Search for the cell housing the specified text and yield its (x, y) center coordinate. 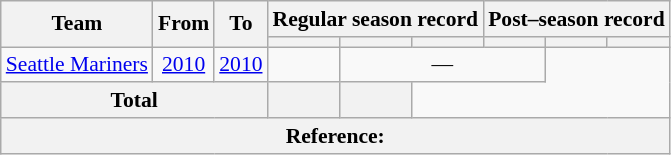
Regular season record (376, 19)
Reference: (336, 136)
Post–season record (576, 19)
Total (134, 101)
From (184, 24)
— (442, 65)
To (240, 24)
Seattle Mariners (77, 65)
Team (77, 24)
